Locate the cell with the specified text and output its [X, Y] center coordinate. 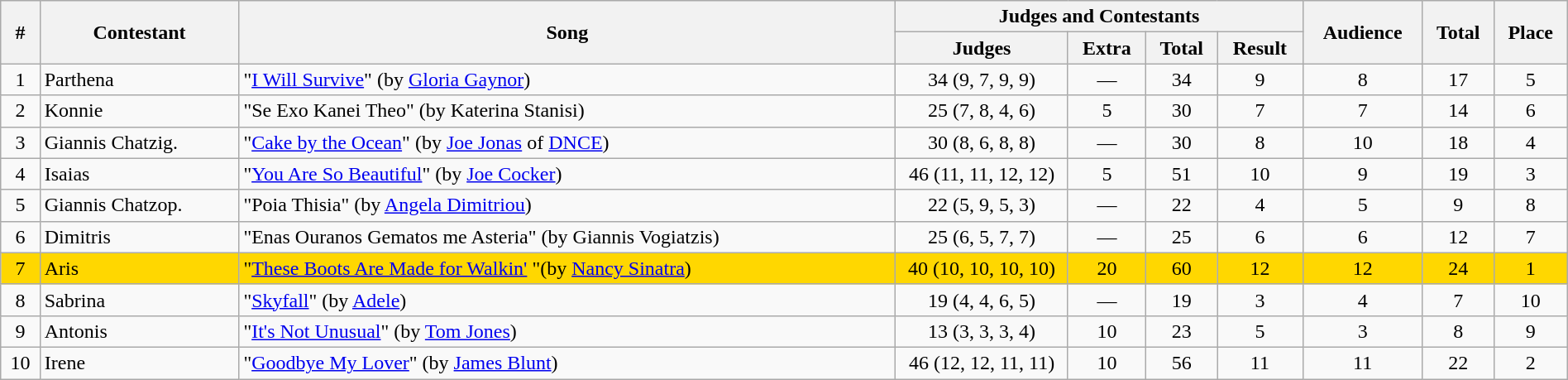
46 (12, 12, 11, 11) [982, 363]
"Goodbye My Lover" (by James Blunt) [567, 363]
34 (9, 7, 9, 9) [982, 79]
Judges and Contestants [1099, 17]
14 [1458, 111]
30 (8, 6, 8, 8) [982, 142]
60 [1182, 268]
"Enas Ouranos Gematos me Asteria" (by Giannis Vogiatzis) [567, 237]
Contestant [139, 32]
51 [1182, 174]
Konnie [139, 111]
# [20, 32]
Song [567, 32]
Aris [139, 268]
22 (5, 9, 5, 3) [982, 205]
"Cake by the Ocean" (by Joe Jonas of DNCE) [567, 142]
"These Boots Are Made for Walkin' "(by Nancy Sinatra) [567, 268]
Giannis Chatzig. [139, 142]
Parthena [139, 79]
"You Are So Beautiful" (by Joe Cocker) [567, 174]
25 (7, 8, 4, 6) [982, 111]
23 [1182, 331]
25 (6, 5, 7, 7) [982, 237]
25 [1182, 237]
40 (10, 10, 10, 10) [982, 268]
"Se Exo Kanei Theo" (by Katerina Stanisi) [567, 111]
"Skyfall" (by Adele) [567, 300]
56 [1182, 363]
Sabrina [139, 300]
Dimitris [139, 237]
18 [1458, 142]
Isaias [139, 174]
Judges [982, 48]
19 (4, 4, 6, 5) [982, 300]
"I Will Survive" (by Gloria Gaynor) [567, 79]
"It's Not Unusual" (by Tom Jones) [567, 331]
Place [1530, 32]
17 [1458, 79]
46 (11, 11, 12, 12) [982, 174]
20 [1107, 268]
Extra [1107, 48]
34 [1182, 79]
Result [1260, 48]
Irene [139, 363]
24 [1458, 268]
Audience [1363, 32]
Giannis Chatzop. [139, 205]
Antonis [139, 331]
"Poia Thisia" (by Angela Dimitriou) [567, 205]
13 (3, 3, 3, 4) [982, 331]
